Find where the given text appears and provide that cell's center as (X, Y) coordinate. 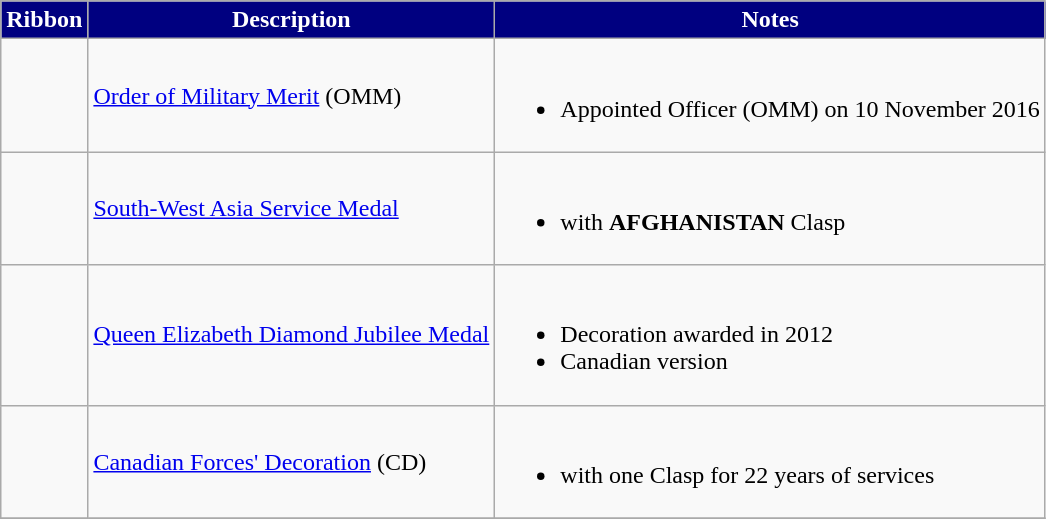
Canadian Forces' Decoration (CD) (292, 462)
Ribbon (44, 20)
Description (292, 20)
with one Clasp for 22 years of services (770, 462)
South-West Asia Service Medal (292, 208)
Decoration awarded in 2012Canadian version (770, 335)
Queen Elizabeth Diamond Jubilee Medal (292, 335)
Appointed Officer (OMM) on 10 November 2016 (770, 96)
Notes (770, 20)
with AFGHANISTAN Clasp (770, 208)
Order of Military Merit (OMM) (292, 96)
